Extract the (x, y) coordinate from the center of the cell holding the provided text.  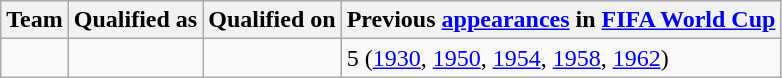
Team (35, 20)
Qualified on (272, 20)
5 (1930, 1950, 1954, 1958, 1962) (561, 58)
Qualified as (135, 20)
Previous appearances in FIFA World Cup (561, 20)
